From the cell containing the given text, extract its center point as [X, Y] coordinate. 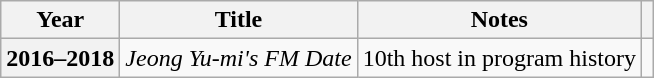
Jeong Yu-mi's FM Date [238, 58]
2016–2018 [60, 58]
10th host in program history [499, 58]
Year [60, 20]
Title [238, 20]
Notes [499, 20]
